Determine the (X, Y) coordinate at the center of the cell enclosing the given text.  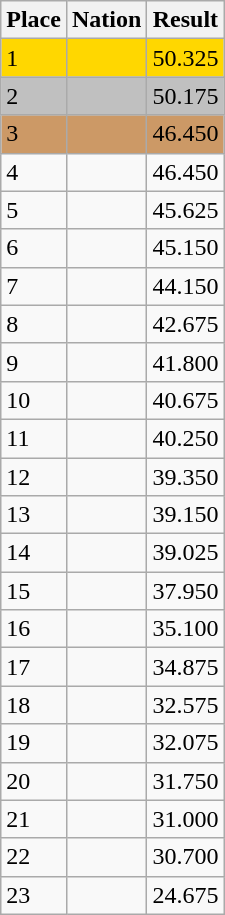
34.875 (186, 667)
10 (34, 400)
31.000 (186, 819)
39.150 (186, 515)
9 (34, 362)
19 (34, 743)
Place (34, 20)
45.625 (186, 210)
16 (34, 629)
8 (34, 324)
Result (186, 20)
32.075 (186, 743)
39.350 (186, 477)
24.675 (186, 895)
3 (34, 134)
32.575 (186, 705)
23 (34, 895)
1 (34, 58)
12 (34, 477)
40.250 (186, 438)
45.150 (186, 248)
21 (34, 819)
37.950 (186, 591)
44.150 (186, 286)
6 (34, 248)
13 (34, 515)
30.700 (186, 857)
41.800 (186, 362)
2 (34, 96)
42.675 (186, 324)
15 (34, 591)
39.025 (186, 553)
31.750 (186, 781)
Nation (106, 20)
4 (34, 172)
40.675 (186, 400)
20 (34, 781)
50.325 (186, 58)
35.100 (186, 629)
5 (34, 210)
18 (34, 705)
50.175 (186, 96)
17 (34, 667)
22 (34, 857)
11 (34, 438)
7 (34, 286)
14 (34, 553)
